Return the [x, y] coordinate for the center point of the cell that contains the specified text.  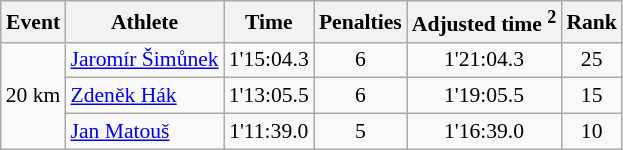
5 [360, 132]
1'11:39.0 [269, 132]
15 [592, 96]
Athlete [144, 22]
Penalties [360, 22]
25 [592, 60]
1'15:04.3 [269, 60]
20 km [34, 96]
Adjusted time 2 [484, 22]
10 [592, 132]
Zdeněk Hák [144, 96]
1'19:05.5 [484, 96]
Event [34, 22]
1'21:04.3 [484, 60]
Jan Matouš [144, 132]
Rank [592, 22]
1'16:39.0 [484, 132]
Time [269, 22]
1'13:05.5 [269, 96]
Jaromír Šimůnek [144, 60]
